Detect which cell encompasses the target text, then output its (x, y) center coordinate. 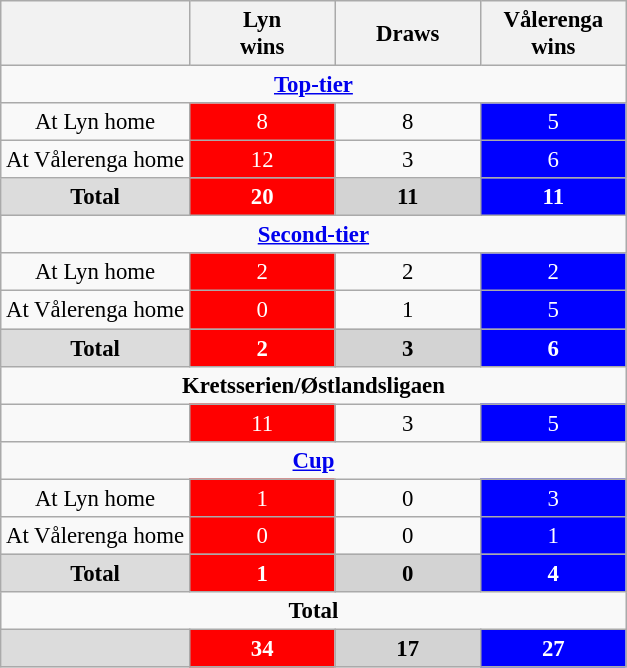
Top-tier (314, 85)
Kretsserien/Østlandsligaen (314, 385)
4 (554, 573)
Draws (408, 34)
20 (262, 197)
Cup (314, 460)
12 (262, 160)
34 (262, 648)
Lynwins (262, 34)
27 (554, 648)
Vålerengawins (554, 34)
17 (408, 648)
Second-tier (314, 235)
